Output the [x, y] coordinate of the center of the cell containing the given text.  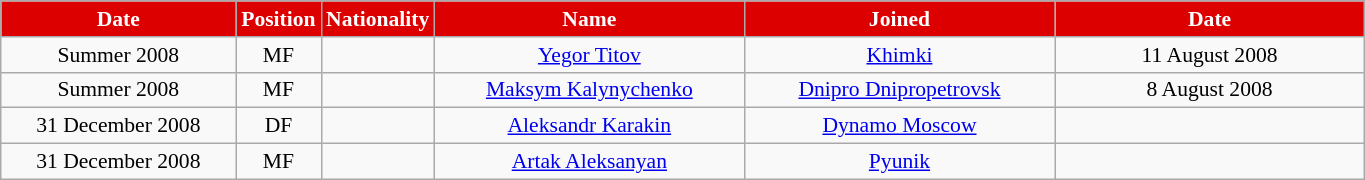
11 August 2008 [1210, 55]
Name [589, 19]
Nationality [378, 19]
Pyunik [899, 162]
DF [278, 126]
Aleksandr Karakin [589, 126]
Dnipro Dnipropetrovsk [899, 90]
Yegor Titov [589, 55]
Maksym Kalynychenko [589, 90]
8 August 2008 [1210, 90]
Position [278, 19]
Dynamo Moscow [899, 126]
Joined [899, 19]
Artak Aleksanyan [589, 162]
Khimki [899, 55]
